Find where the given text appears and provide that cell's center as (x, y) coordinate. 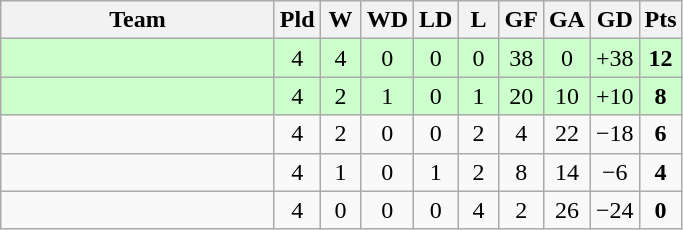
−18 (614, 134)
22 (566, 134)
14 (566, 172)
GA (566, 20)
10 (566, 96)
26 (566, 210)
+10 (614, 96)
Pts (660, 20)
L (478, 20)
W (340, 20)
GD (614, 20)
+38 (614, 58)
12 (660, 58)
WD (387, 20)
20 (521, 96)
38 (521, 58)
LD (436, 20)
−24 (614, 210)
6 (660, 134)
−6 (614, 172)
GF (521, 20)
Team (138, 20)
Pld (297, 20)
